From the cell containing the given text, extract its center point as (X, Y) coordinate. 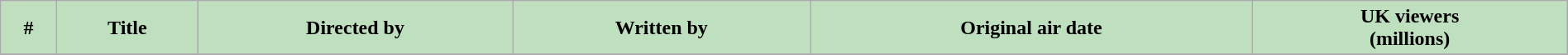
Title (127, 28)
Written by (662, 28)
Directed by (356, 28)
Original air date (1031, 28)
# (28, 28)
UK viewers(millions) (1409, 28)
